Locate the cell with the specified text and output its (X, Y) center coordinate. 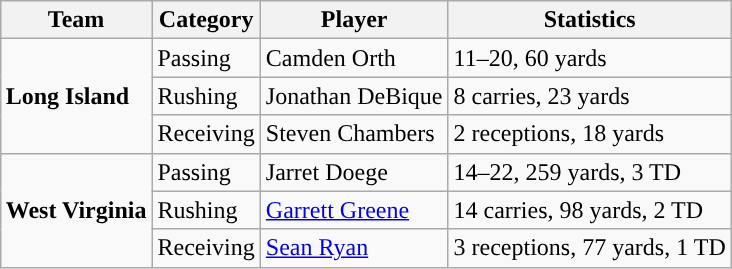
14–22, 259 yards, 3 TD (590, 172)
3 receptions, 77 yards, 1 TD (590, 248)
Camden Orth (354, 58)
14 carries, 98 yards, 2 TD (590, 210)
Team (76, 20)
Sean Ryan (354, 248)
Jarret Doege (354, 172)
2 receptions, 18 yards (590, 134)
West Virginia (76, 210)
8 carries, 23 yards (590, 96)
Jonathan DeBique (354, 96)
Long Island (76, 96)
11–20, 60 yards (590, 58)
Player (354, 20)
Steven Chambers (354, 134)
Category (206, 20)
Statistics (590, 20)
Garrett Greene (354, 210)
